Return [X, Y] of the center of cell containing provided text 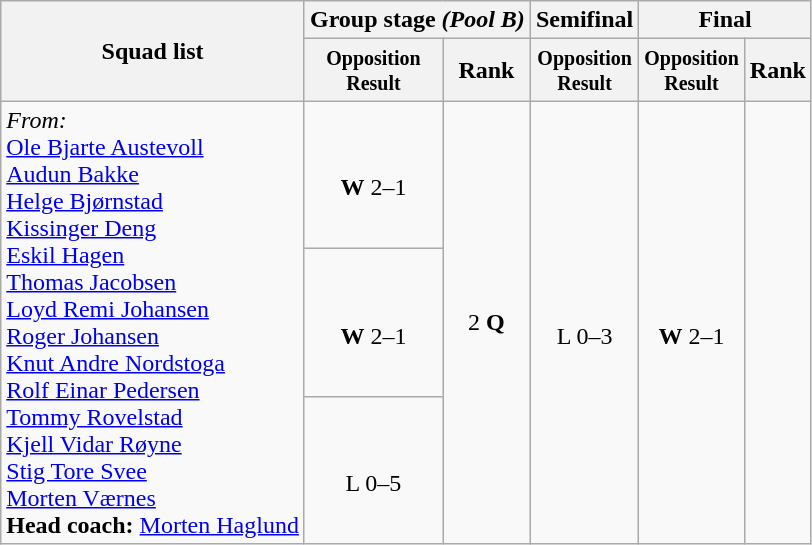
Squad list [153, 51]
Semifinal [584, 20]
L 0–5 [373, 470]
Final [726, 20]
L 0–3 [584, 322]
Group stage (Pool B) [417, 20]
2 Q [487, 322]
